Return [x, y] of the center of cell containing provided text 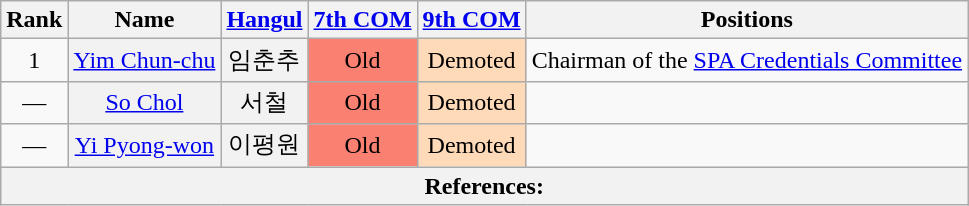
Hangul [264, 20]
So Chol [144, 102]
References: [484, 185]
이평원 [264, 146]
Chairman of the SPA Credentials Committee [746, 60]
Yi Pyong-won [144, 146]
Positions [746, 20]
9th COM [472, 20]
1 [34, 60]
서철 [264, 102]
임춘추 [264, 60]
Rank [34, 20]
Yim Chun-chu [144, 60]
Name [144, 20]
7th COM [362, 20]
